Find where the given text appears and provide that cell's center as (x, y) coordinate. 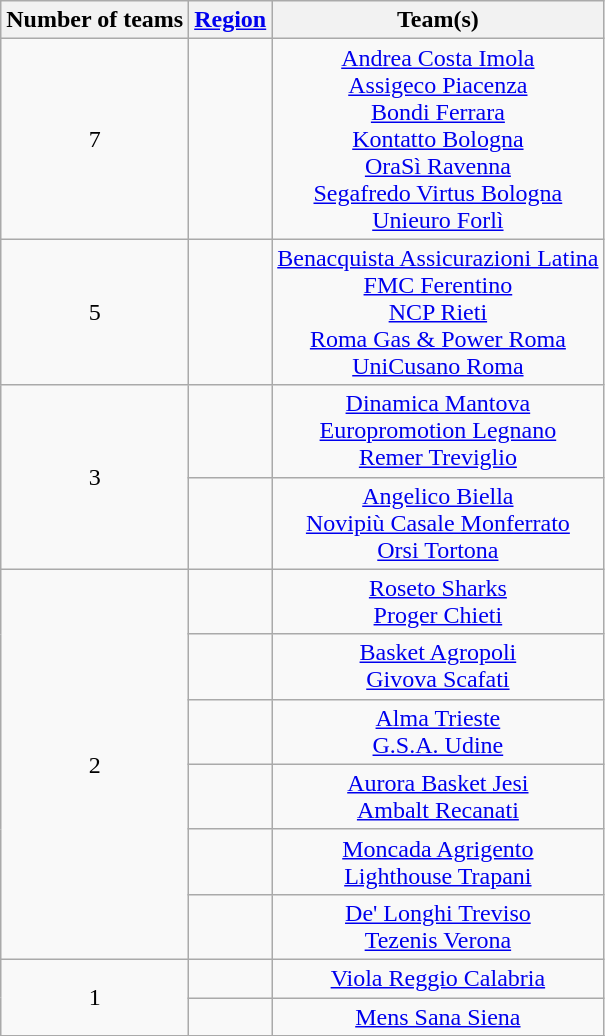
Mens Sana Siena (438, 1017)
Benacquista Assicurazioni LatinaFMC FerentinoNCP RietiRoma Gas & Power RomaUniCusano Roma (438, 312)
1 (95, 997)
Basket AgropoliGivova Scafati (438, 666)
De' Longhi TrevisoTezenis Verona (438, 926)
3 (95, 477)
Viola Reggio Calabria (438, 978)
5 (95, 312)
Angelico BiellaNovipiù Casale MonferratoOrsi Tortona (438, 523)
Moncada AgrigentoLighthouse Trapani (438, 862)
Team(s) (438, 20)
Alma TriesteG.S.A. Udine (438, 732)
2 (95, 764)
7 (95, 139)
Number of teams (95, 20)
Roseto SharksProger Chieti (438, 602)
Andrea Costa ImolaAssigeco PiacenzaBondi FerraraKontatto BolognaOraSì RavennaSegafredo Virtus BolognaUnieuro Forlì (438, 139)
Aurora Basket JesiAmbalt Recanati (438, 796)
Dinamica Mantova Europromotion Legnano Remer Treviglio (438, 431)
Region (230, 20)
